Output the [x, y] coordinate of the center of the cell containing the given text.  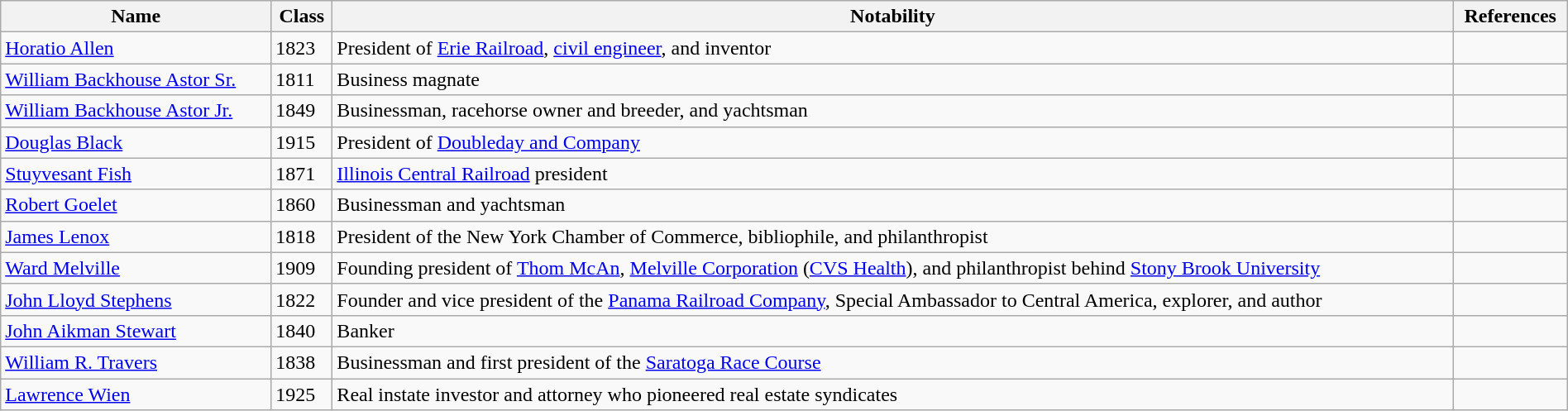
Name [136, 17]
Founding president of Thom McAn, Melville Corporation (CVS Health), and philanthropist behind Stony Brook University [893, 268]
William Backhouse Astor Sr. [136, 79]
President of the New York Chamber of Commerce, bibliophile, and philanthropist [893, 237]
President of Erie Railroad, civil engineer, and inventor [893, 48]
Class [302, 17]
John Aikman Stewart [136, 331]
1849 [302, 111]
John Lloyd Stephens [136, 299]
1822 [302, 299]
1811 [302, 79]
Stuyvesant Fish [136, 174]
1840 [302, 331]
References [1510, 17]
1915 [302, 142]
James Lenox [136, 237]
Businessman, racehorse owner and breeder, and yachtsman [893, 111]
Robert Goelet [136, 205]
Founder and vice president of the Panama Railroad Company, Special Ambassador to Central America, explorer, and author [893, 299]
William R. Travers [136, 362]
Notability [893, 17]
1909 [302, 268]
1823 [302, 48]
Businessman and yachtsman [893, 205]
Horatio Allen [136, 48]
Illinois Central Railroad president [893, 174]
Douglas Black [136, 142]
1860 [302, 205]
1925 [302, 394]
1838 [302, 362]
Banker [893, 331]
1818 [302, 237]
President of Doubleday and Company [893, 142]
Real instate investor and attorney who pioneered real estate syndicates [893, 394]
Business magnate [893, 79]
William Backhouse Astor Jr. [136, 111]
1871 [302, 174]
Ward Melville [136, 268]
Lawrence Wien [136, 394]
Businessman and first president of the Saratoga Race Course [893, 362]
